Provide the [x, y] coordinate of the cell's center where the given text is located.  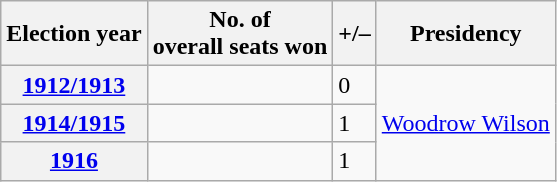
1914/1915 [74, 123]
No. ofoverall seats won [240, 34]
Woodrow Wilson [466, 123]
1916 [74, 161]
Presidency [466, 34]
0 [354, 85]
Election year [74, 34]
+/– [354, 34]
1912/1913 [74, 85]
